Return the [x, y] coordinate for the center point of the cell that contains the specified text.  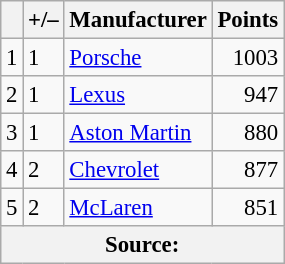
4 [12, 170]
Manufacturer [138, 20]
Points [248, 20]
947 [248, 95]
880 [248, 133]
+/– [44, 20]
5 [12, 208]
Lexus [138, 95]
1003 [248, 58]
851 [248, 208]
Porsche [138, 58]
Chevrolet [138, 170]
Source: [142, 245]
Aston Martin [138, 133]
877 [248, 170]
3 [12, 133]
McLaren [138, 208]
